Determine the (x, y) coordinate at the center of the cell enclosing the given text.  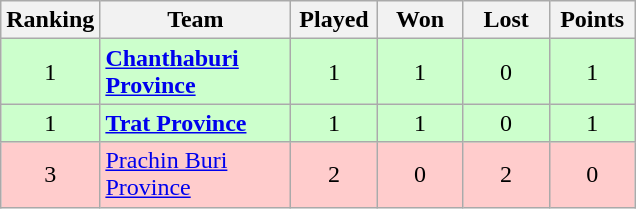
Team (196, 20)
Won (420, 20)
3 (50, 174)
Chanthaburi Province (196, 72)
Played (334, 20)
Lost (506, 20)
Trat Province (196, 123)
Ranking (50, 20)
Points (592, 20)
Prachin Buri Province (196, 174)
